Find where the given text appears and provide that cell's center as (x, y) coordinate. 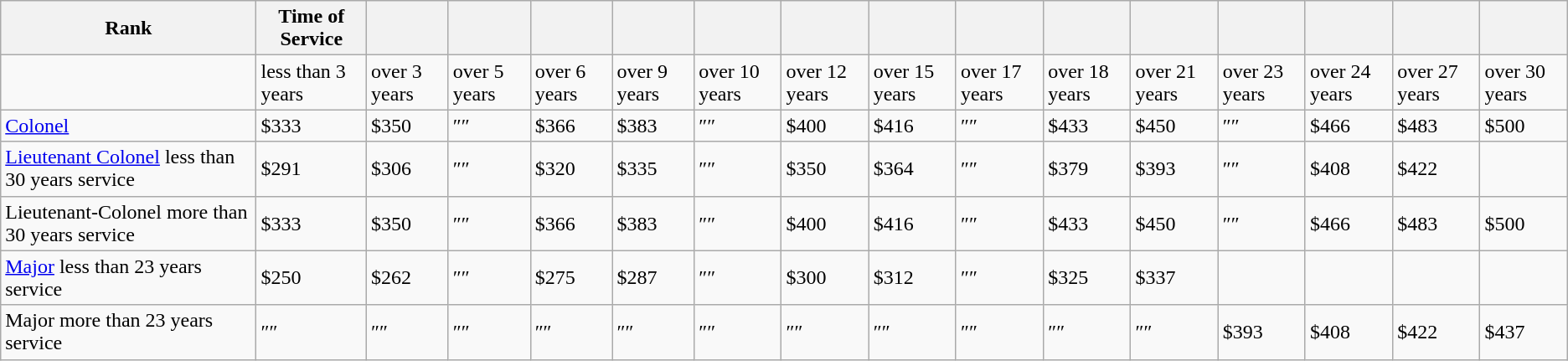
$320 (571, 169)
over 27 years (1436, 82)
Colonel (129, 126)
$300 (825, 278)
$262 (408, 278)
$250 (312, 278)
$325 (1087, 278)
$287 (653, 278)
over 6 years (571, 82)
$291 (312, 169)
$306 (408, 169)
over 21 years (1174, 82)
over 30 years (1524, 82)
over 17 years (999, 82)
over 23 years (1261, 82)
Lieutenant Colonel less than 30 years service (129, 169)
over 9 years (653, 82)
$379 (1087, 169)
less than 3 years (312, 82)
over 24 years (1349, 82)
over 15 years (912, 82)
$337 (1174, 278)
$335 (653, 169)
over 3 years (408, 82)
Lieutenant-Colonel more than 30 years service (129, 223)
$437 (1524, 332)
over 10 years (738, 82)
Rank (129, 28)
over 5 years (489, 82)
$364 (912, 169)
over 18 years (1087, 82)
Major more than 23 years service (129, 332)
over 12 years (825, 82)
$312 (912, 278)
Major less than 23 years service (129, 278)
Time of Service (312, 28)
$275 (571, 278)
